Detect which cell encompasses the target text, then output its (X, Y) center coordinate. 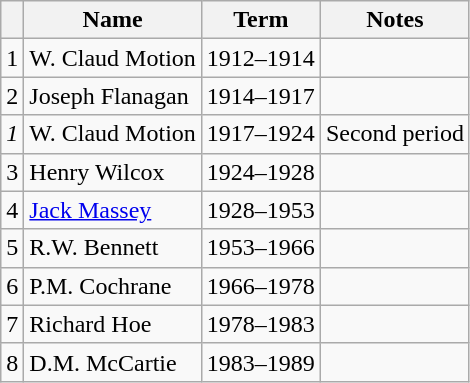
1924–1928 (260, 172)
Joseph Flanagan (113, 96)
1978–1983 (260, 324)
P.M. Cochrane (113, 286)
Second period (394, 134)
R.W. Bennett (113, 248)
1914–1917 (260, 96)
5 (12, 248)
8 (12, 362)
2 (12, 96)
1928–1953 (260, 210)
7 (12, 324)
6 (12, 286)
Richard Hoe (113, 324)
1912–1914 (260, 58)
4 (12, 210)
Henry Wilcox (113, 172)
3 (12, 172)
1983–1989 (260, 362)
1966–1978 (260, 286)
Term (260, 20)
1917–1924 (260, 134)
1953–1966 (260, 248)
D.M. McCartie (113, 362)
Notes (394, 20)
Name (113, 20)
Jack Massey (113, 210)
